Determine the [x, y] coordinate at the center of the cell enclosing the given text.  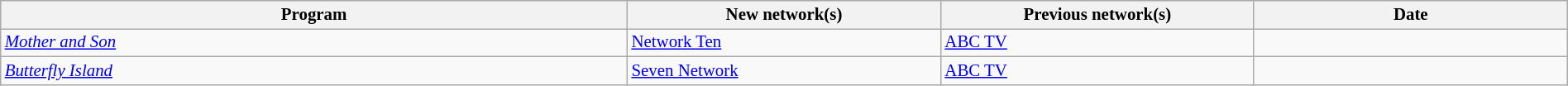
Seven Network [784, 70]
Mother and Son [314, 42]
Previous network(s) [1097, 15]
Butterfly Island [314, 70]
Program [314, 15]
New network(s) [784, 15]
Date [1411, 15]
Network Ten [784, 42]
